Return [x, y] of the center of cell containing provided text 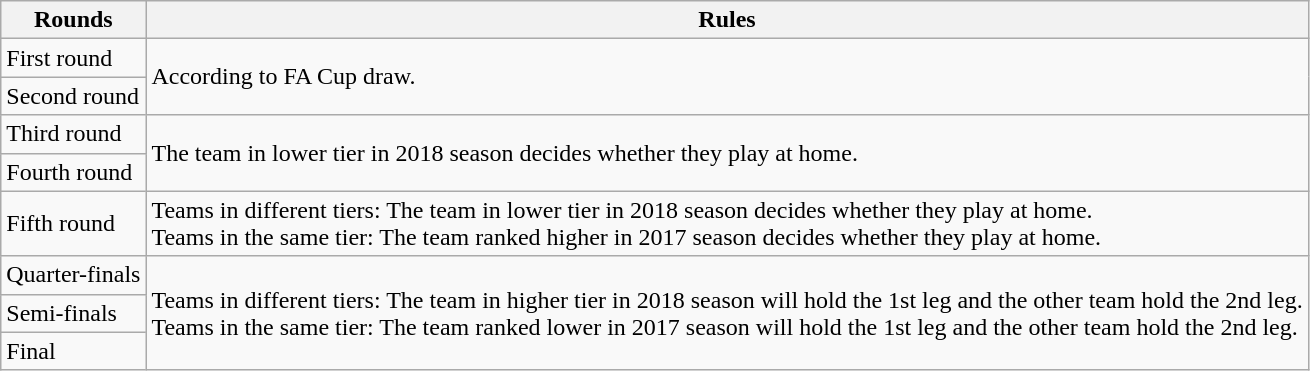
According to FA Cup draw. [727, 77]
Semi-finals [74, 313]
Fifth round [74, 224]
First round [74, 58]
Quarter-finals [74, 275]
Third round [74, 134]
Final [74, 351]
Rules [727, 20]
The team in lower tier in 2018 season decides whether they play at home. [727, 153]
Second round [74, 96]
Rounds [74, 20]
Fourth round [74, 172]
